Return the [x, y] coordinate for the center point of the cell that contains the specified text.  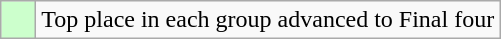
Top place in each group advanced to Final four [268, 20]
